Provide the [x, y] coordinate of the cell's center where the given text is located.  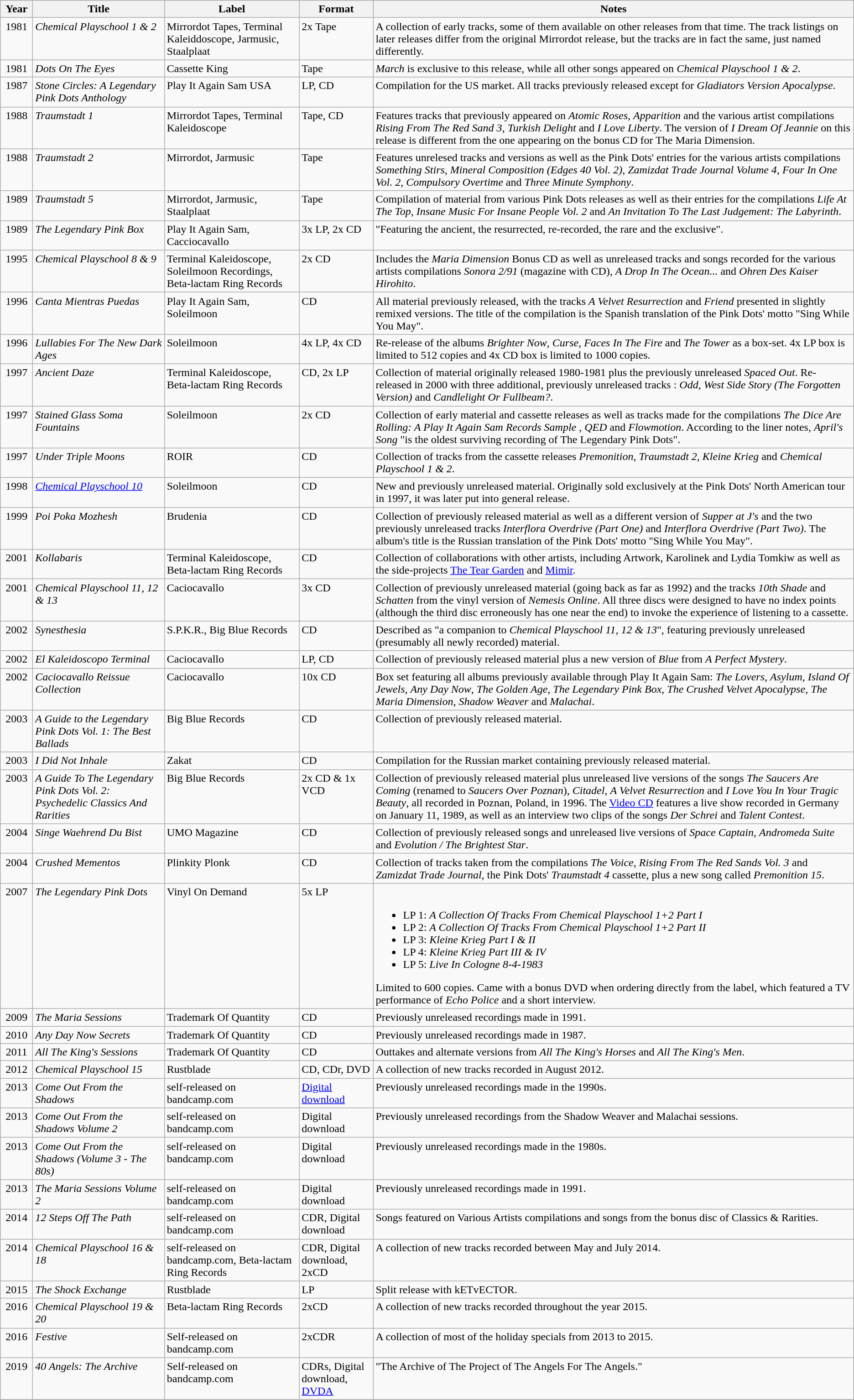
Play It Again Sam, Soleilmoon [232, 313]
Terminal Kaleidoscope, Soleilmoon Recordings, Beta-lactam Ring Records [232, 271]
CDR, Digital download [336, 1224]
3x CD [336, 600]
Year [16, 9]
Lullabies For The New Dark Ages [99, 349]
2xCDR [336, 1343]
Caciocavallo Reissue Collection [99, 689]
Previously unreleased recordings made in 1987. [613, 1034]
Dots On The Eyes [99, 68]
40 Angels: The Archive [99, 1379]
2007 [16, 946]
Collection of previously released songs and unreleased live versions of Space Captain, Andromeda Suite and Evolution / The Brightest Star. [613, 839]
Cassette King [232, 68]
Plinkity Plonk [232, 868]
"The Archive of The Project of The Angels For The Angels." [613, 1379]
Singe Waehrend Du Bist [99, 839]
Split release with kETvECTOR. [613, 1290]
Compilation for the Russian market containing previously released material. [613, 761]
Festive [99, 1343]
Chemical Playschool 10 [99, 493]
Beta-lactam Ring Records [232, 1313]
Canta Mientras Puedas [99, 313]
Traumstadt 2 [99, 170]
Collection of previously released material. [613, 731]
1999 [16, 528]
1987 [16, 92]
self-released on bandcamp.com, Beta-lactam Ring Records [232, 1260]
Crushed Mementos [99, 868]
Traumstadt 1 [99, 128]
The Maria Sessions [99, 1017]
Zakat [232, 761]
S.P.K.R., Big Blue Records [232, 636]
Mirrordot, Jarmusic [232, 170]
LP [336, 1290]
CD, 2x LP [336, 385]
1998 [16, 493]
2010 [16, 1034]
I Did Not Inhale [99, 761]
Notes [613, 9]
4x LP, 4x CD [336, 349]
Tape, CD [336, 128]
5x LP [336, 946]
A Guide To The Legendary Pink Dots Vol. 2: Psychedelic Classics And Rarities [99, 797]
Vinyl On Demand [232, 946]
Play It Again Sam, Cacciocavallo [232, 235]
Label [232, 9]
"Featuring the ancient, the resurrected, re-recorded, the rare and the exclusive". [613, 235]
A Guide to the Legendary Pink Dots Vol. 1: The Best Ballads [99, 731]
Previously unreleased recordings made in the 1990s. [613, 1093]
A collection of new tracks recorded between May and July 2014. [613, 1260]
Kollabaris [99, 564]
Poi Poka Mozhesh [99, 528]
Synesthesia [99, 636]
Chemical Playschool 11, 12 & 13 [99, 600]
Collection of tracks from the cassette releases Premonition, Traumstadt 2, Kleine Krieg and Chemical Playschool 1 & 2. [613, 463]
2xCD [336, 1313]
Compilation for the US market. All tracks previously released except for Gladiators Version Apocalypse. [613, 92]
CD, CDr, DVD [336, 1070]
2015 [16, 1290]
Mirrordot, Jarmusic, Staalplaat [232, 205]
CDR, Digital download, 2xCD [336, 1260]
Title [99, 9]
All The King's Sessions [99, 1052]
Format [336, 9]
Chemical Playschool 16 & 18 [99, 1260]
Traumstadt 5 [99, 205]
The Legendary Pink Box [99, 235]
The Maria Sessions Volume 2 [99, 1195]
Collection of previously released material plus a new version of Blue from A Perfect Mystery. [613, 659]
The Legendary Pink Dots [99, 946]
Brudenia [232, 528]
Any Day Now Secrets [99, 1034]
Under Triple Moons [99, 463]
Described as "a companion to Chemical Playschool 11, 12 & 13", featuring previously unreleased (presumably all newly recorded) material. [613, 636]
Come Out From the Shadows (Volume 3 - The 80s) [99, 1159]
2009 [16, 1017]
Play It Again Sam USA [232, 92]
A collection of new tracks recorded throughout the year 2015. [613, 1313]
10x CD [336, 689]
2012 [16, 1070]
Chemical Playschool 15 [99, 1070]
Chemical Playschool 8 & 9 [99, 271]
3x LP, 2x CD [336, 235]
Mirrordot Tapes, Terminal Kaleiddoscope, Jarmusic, Staalplaat [232, 39]
1995 [16, 271]
CDRs, Digital download, DVDA [336, 1379]
Mirrordot Tapes, Terminal Kaleidoscope [232, 128]
March is exclusive to this release, while all other songs appeared on Chemical Playschool 1 & 2. [613, 68]
ROIR [232, 463]
El Kaleidoscopo Terminal [99, 659]
Stone Circles: A Legendary Pink Dots Anthology [99, 92]
2x CD & 1x VCD [336, 797]
12 Steps Off The Path [99, 1224]
A collection of most of the holiday specials from 2013 to 2015. [613, 1343]
Come Out From the Shadows [99, 1093]
Stained Glass Soma Fountains [99, 427]
Songs featured on Various Artists compilations and songs from the bonus disc of Classics & Rarities. [613, 1224]
2x Tape [336, 39]
Previously unreleased recordings from the Shadow Weaver and Malachai sessions. [613, 1123]
A collection of new tracks recorded in August 2012. [613, 1070]
2019 [16, 1379]
Ancient Daze [99, 385]
Chemical Playschool 19 & 20 [99, 1313]
Outtakes and alternate versions from All The King's Horses and All The King's Men. [613, 1052]
Come Out From the Shadows Volume 2 [99, 1123]
The Shock Exchange [99, 1290]
2011 [16, 1052]
UMO Magazine [232, 839]
Chemical Playschool 1 & 2 [99, 39]
Previously unreleased recordings made in the 1980s. [613, 1159]
